Search for the cell housing the specified text and yield its (X, Y) center coordinate. 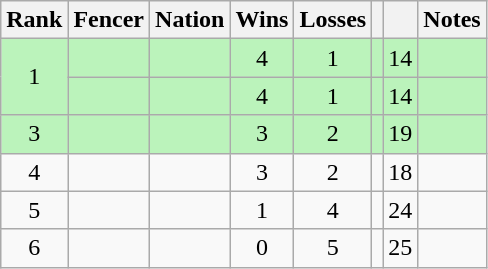
24 (400, 210)
Rank (34, 20)
19 (400, 134)
Fencer (109, 20)
0 (262, 248)
18 (400, 172)
Nation (190, 20)
Wins (262, 20)
Notes (452, 20)
Losses (333, 20)
25 (400, 248)
6 (34, 248)
